Extract the (X, Y) coordinate from the center of the cell holding the provided text.  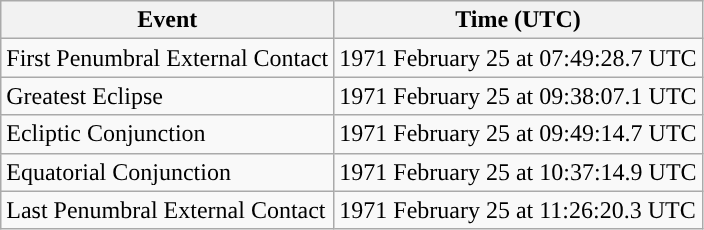
1971 February 25 at 09:38:07.1 UTC (518, 96)
Ecliptic Conjunction (168, 134)
First Penumbral External Contact (168, 58)
Equatorial Conjunction (168, 172)
1971 February 25 at 11:26:20.3 UTC (518, 210)
1971 February 25 at 07:49:28.7 UTC (518, 58)
Last Penumbral External Contact (168, 210)
1971 February 25 at 10:37:14.9 UTC (518, 172)
1971 February 25 at 09:49:14.7 UTC (518, 134)
Event (168, 20)
Time (UTC) (518, 20)
Greatest Eclipse (168, 96)
